Determine the [x, y] coordinate at the center of the cell enclosing the given text.  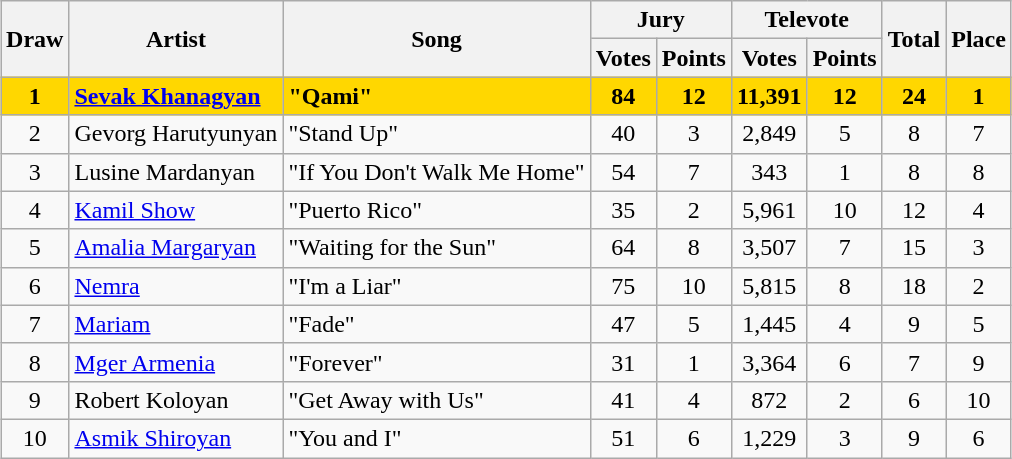
"Stand Up" [436, 134]
"You and I" [436, 438]
Nemra [176, 286]
40 [623, 134]
"If You Don't Walk Me Home" [436, 172]
872 [769, 400]
Place [979, 39]
Televote [806, 20]
15 [914, 248]
24 [914, 96]
Asmik Shiroyan [176, 438]
18 [914, 286]
2,849 [769, 134]
Lusine Mardanyan [176, 172]
5,961 [769, 210]
75 [623, 286]
3,507 [769, 248]
11,391 [769, 96]
Jury [660, 20]
Kamil Show [176, 210]
"Forever" [436, 362]
"Fade" [436, 324]
5,815 [769, 286]
47 [623, 324]
Robert Koloyan [176, 400]
343 [769, 172]
41 [623, 400]
84 [623, 96]
54 [623, 172]
Gevorg Harutyunyan [176, 134]
"Puerto Rico" [436, 210]
"I'm a Liar" [436, 286]
Mariam [176, 324]
"Qami" [436, 96]
Amalia Margaryan [176, 248]
1,445 [769, 324]
Mger Armenia [176, 362]
51 [623, 438]
"Get Away with Us" [436, 400]
Artist [176, 39]
Song [436, 39]
35 [623, 210]
Total [914, 39]
Sevak Khanagyan [176, 96]
Draw [35, 39]
3,364 [769, 362]
64 [623, 248]
31 [623, 362]
1,229 [769, 438]
"Waiting for the Sun" [436, 248]
